Provide the (X, Y) coordinate of the cell's center where the given text is located.  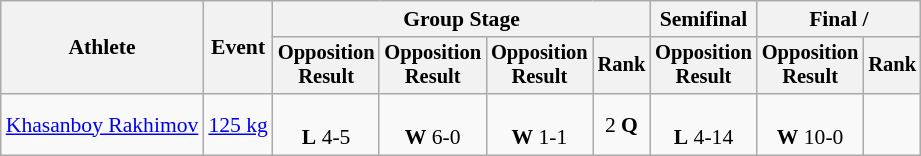
W 1-1 (540, 124)
Final / (839, 19)
Group Stage (462, 19)
125 kg (238, 124)
Athlete (102, 48)
L 4-5 (326, 124)
W 10-0 (810, 124)
L 4-14 (704, 124)
2 Q (622, 124)
W 6-0 (432, 124)
Khasanboy Rakhimov (102, 124)
Event (238, 48)
Semifinal (704, 19)
